Output the (x, y) coordinate of the center of the cell containing the given text.  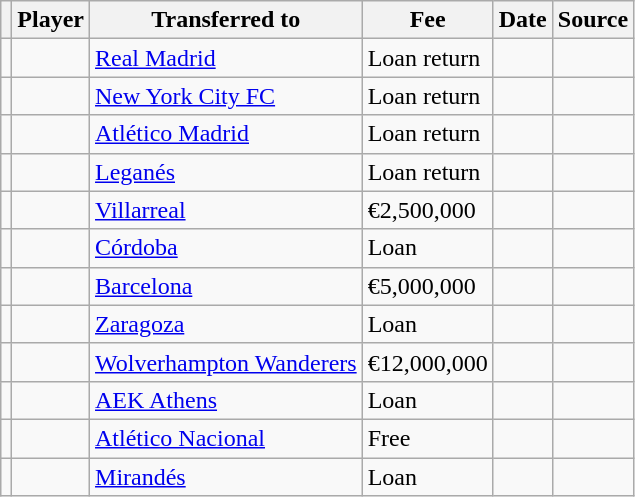
Mirandés (226, 477)
New York City FC (226, 96)
Villarreal (226, 210)
Source (592, 20)
Barcelona (226, 286)
Date (522, 20)
Córdoba (226, 248)
Wolverhampton Wanderers (226, 362)
Leganés (226, 172)
AEK Athens (226, 400)
Atlético Nacional (226, 438)
€5,000,000 (428, 286)
€2,500,000 (428, 210)
Transferred to (226, 20)
€12,000,000 (428, 362)
Player (51, 20)
Real Madrid (226, 58)
Free (428, 438)
Atlético Madrid (226, 134)
Zaragoza (226, 324)
Fee (428, 20)
